Scan for the cell matching the given text and deliver its [x, y] coordinate at center. 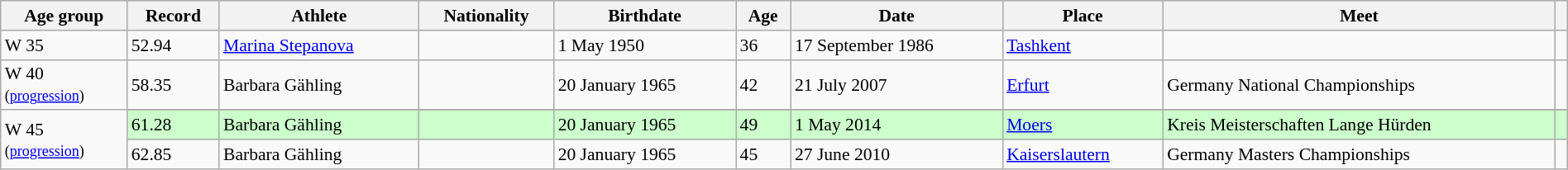
27 June 2010 [896, 154]
Erfurt [1083, 84]
Kreis Meisterschaften Lange Hürden [1359, 125]
42 [763, 84]
Date [896, 16]
W 35 [65, 45]
Moers [1083, 125]
49 [763, 125]
Place [1083, 16]
Germany National Championships [1359, 84]
62.85 [174, 154]
W 45 (progression) [65, 140]
52.94 [174, 45]
1 May 1950 [645, 45]
W 40 (progression) [65, 84]
Birthdate [645, 16]
Meet [1359, 16]
Age [763, 16]
Age group [65, 16]
17 September 1986 [896, 45]
1 May 2014 [896, 125]
Marina Stepanova [319, 45]
45 [763, 154]
Athlete [319, 16]
36 [763, 45]
61.28 [174, 125]
Record [174, 16]
21 July 2007 [896, 84]
Kaiserslautern [1083, 154]
Nationality [486, 16]
58.35 [174, 84]
Germany Masters Championships [1359, 154]
Tashkent [1083, 45]
